Scan for the cell matching the given text and deliver its [X, Y] coordinate at center. 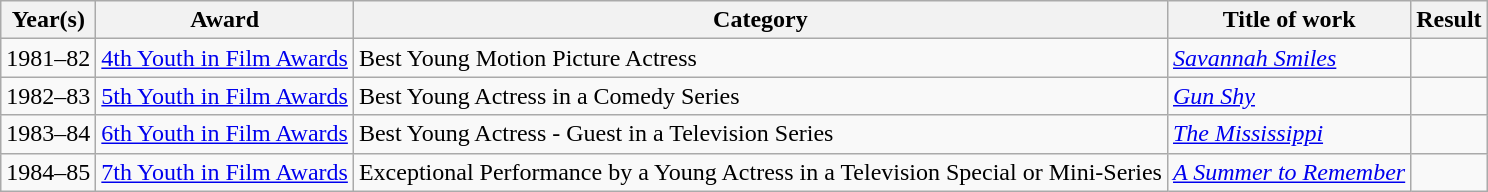
Savannah Smiles [1288, 58]
5th Youth in Film Awards [225, 96]
Best Young Actress in a Comedy Series [760, 96]
The Mississippi [1288, 134]
7th Youth in Film Awards [225, 172]
6th Youth in Film Awards [225, 134]
1981–82 [48, 58]
Year(s) [48, 20]
4th Youth in Film Awards [225, 58]
Exceptional Performance by a Young Actress in a Television Special or Mini-Series [760, 172]
1983–84 [48, 134]
1982–83 [48, 96]
1984–85 [48, 172]
Title of work [1288, 20]
Award [225, 20]
Best Young Motion Picture Actress [760, 58]
A Summer to Remember [1288, 172]
Gun Shy [1288, 96]
Category [760, 20]
Best Young Actress - Guest in a Television Series [760, 134]
Result [1449, 20]
